Provide the [X, Y] coordinate of the cell's center where the given text is located.  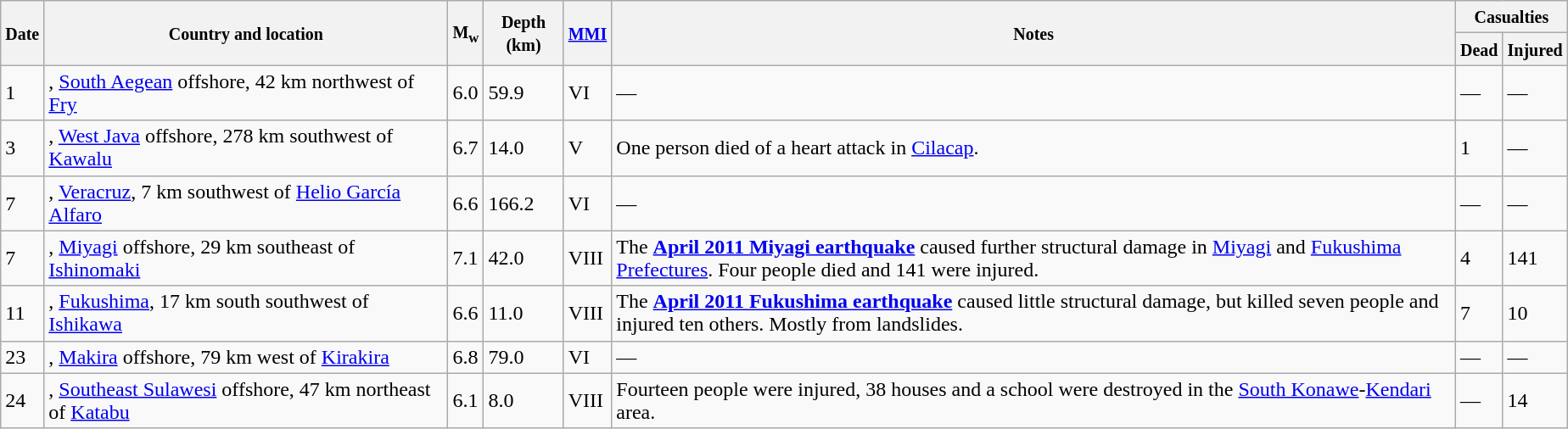
10 [1535, 314]
Depth (km) [524, 33]
The April 2011 Miyagi earthquake caused further structural damage in Miyagi and Fukushima Prefectures. Four people died and 141 were injured. [1033, 258]
14 [1535, 400]
14.0 [524, 148]
MMI [587, 33]
166.2 [524, 203]
11 [22, 314]
23 [22, 357]
V [587, 148]
, West Java offshore, 278 km southwest of Kawalu [246, 148]
, Fukushima, 17 km south southwest of Ishikawa [246, 314]
Fourteen people were injured, 38 houses and a school were destroyed in the South Konawe-Kendari area. [1033, 400]
Mw [466, 33]
141 [1535, 258]
7.1 [466, 258]
42.0 [524, 258]
3 [22, 148]
59.9 [524, 93]
11.0 [524, 314]
Country and location [246, 33]
24 [22, 400]
, Makira offshore, 79 km west of Kirakira [246, 357]
4 [1479, 258]
6.1 [466, 400]
6.0 [466, 93]
One person died of a heart attack in Cilacap. [1033, 148]
, Veracruz, 7 km southwest of Helio García Alfaro [246, 203]
Dead [1479, 49]
6.8 [466, 357]
, Miyagi offshore, 29 km southeast of Ishinomaki [246, 258]
6.7 [466, 148]
Notes [1033, 33]
8.0 [524, 400]
79.0 [524, 357]
Casualties [1511, 17]
, Southeast Sulawesi offshore, 47 km northeast of Katabu [246, 400]
Date [22, 33]
Injured [1535, 49]
, South Aegean offshore, 42 km northwest of Fry [246, 93]
The April 2011 Fukushima earthquake caused little structural damage, but killed seven people and injured ten others. Mostly from landslides. [1033, 314]
